For the text-containing cell, return its midpoint in [x, y] coordinate format. 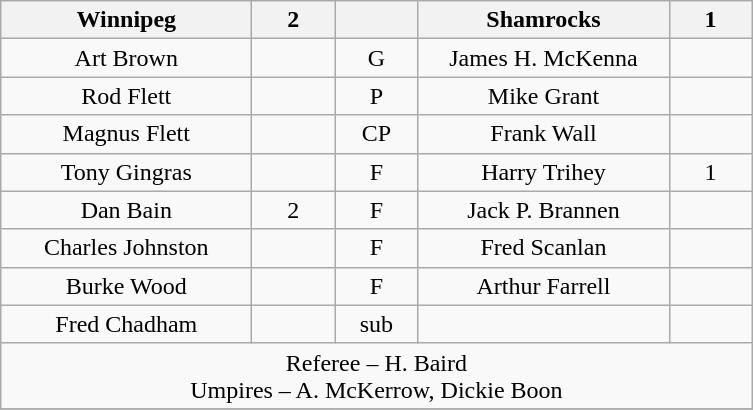
sub [376, 324]
Fred Scanlan [544, 248]
James H. McKenna [544, 58]
Art Brown [126, 58]
Burke Wood [126, 286]
Arthur Farrell [544, 286]
Mike Grant [544, 96]
Magnus Flett [126, 134]
Shamrocks [544, 20]
Rod Flett [126, 96]
Tony Gingras [126, 172]
Referee – H. BairdUmpires – A. McKerrow, Dickie Boon [376, 376]
Fred Chadham [126, 324]
P [376, 96]
CP [376, 134]
Harry Trihey [544, 172]
Charles Johnston [126, 248]
Dan Bain [126, 210]
G [376, 58]
Winnipeg [126, 20]
Jack P. Brannen [544, 210]
Frank Wall [544, 134]
